Extract the (x, y) coordinate from the center of the cell holding the provided text.  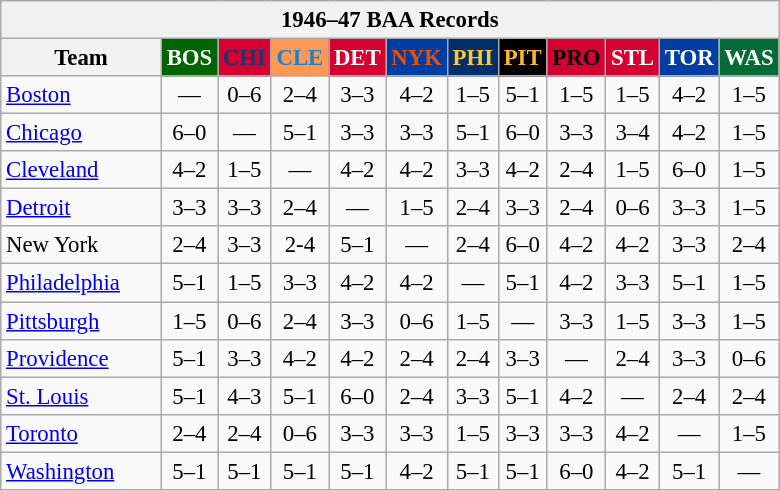
PRO (576, 58)
TOR (689, 58)
Boston (82, 95)
Providence (82, 358)
PHI (472, 58)
2-4 (300, 245)
New York (82, 245)
PIT (522, 58)
Chicago (82, 133)
STL (633, 58)
Detroit (82, 208)
Washington (82, 471)
Philadelphia (82, 283)
Pittsburgh (82, 321)
3–4 (633, 133)
1946–47 BAA Records (390, 20)
NYK (416, 58)
Toronto (82, 433)
CLE (300, 58)
BOS (189, 58)
WAS (749, 58)
CHI (245, 58)
4–3 (245, 396)
DET (358, 58)
Cleveland (82, 170)
Team (82, 58)
St. Louis (82, 396)
